Search for the cell housing the specified text and yield its (x, y) center coordinate. 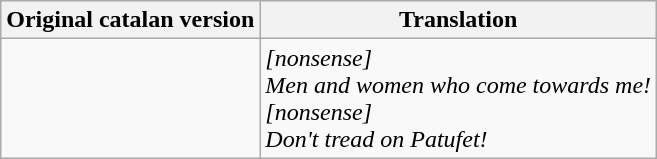
Original catalan version (130, 20)
[nonsense]Men and women who come towards me![nonsense]Don't tread on Patufet! (458, 98)
Translation (458, 20)
